Provide the [x, y] coordinate of the cell's center where the given text is located.  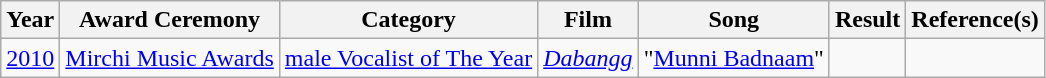
Film [588, 20]
2010 [30, 58]
male Vocalist of The Year [408, 58]
Award Ceremony [170, 20]
Dabangg [588, 58]
Song [734, 20]
Reference(s) [976, 20]
"Munni Badnaam" [734, 58]
Mirchi Music Awards [170, 58]
Result [867, 20]
Category [408, 20]
Year [30, 20]
